Provide the [x, y] coordinate of the cell's center where the given text is located.  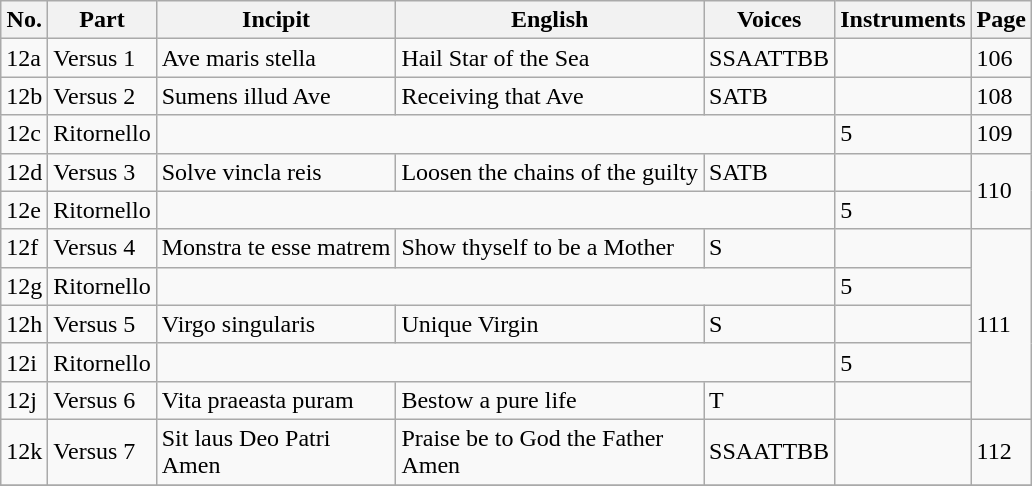
Versus 3 [102, 172]
Virgo singularis [276, 324]
Incipit [276, 20]
12a [24, 58]
12g [24, 286]
T [770, 400]
Solve vincla reis [276, 172]
Versus 1 [102, 58]
12b [24, 96]
English [550, 20]
Sumens illud Ave [276, 96]
12k [24, 452]
112 [1001, 452]
Hail Star of the Sea [550, 58]
Bestow a pure life [550, 400]
Praise be to God the FatherAmen [550, 452]
106 [1001, 58]
Unique Virgin [550, 324]
Monstra te esse matrem [276, 248]
110 [1001, 191]
Voices [770, 20]
12e [24, 210]
Loosen the chains of the guilty [550, 172]
Page [1001, 20]
Instruments [903, 20]
Ave maris stella [276, 58]
Show thyself to be a Mother [550, 248]
Versus 6 [102, 400]
Receiving that Ave [550, 96]
12i [24, 362]
No. [24, 20]
Vita praeasta puram [276, 400]
Versus 7 [102, 452]
Versus 2 [102, 96]
109 [1001, 134]
12j [24, 400]
Sit laus Deo PatriAmen [276, 452]
12c [24, 134]
Part [102, 20]
Versus 4 [102, 248]
12h [24, 324]
12f [24, 248]
111 [1001, 324]
108 [1001, 96]
Versus 5 [102, 324]
12d [24, 172]
